Return the [x, y] coordinate for the center point of the cell that contains the specified text.  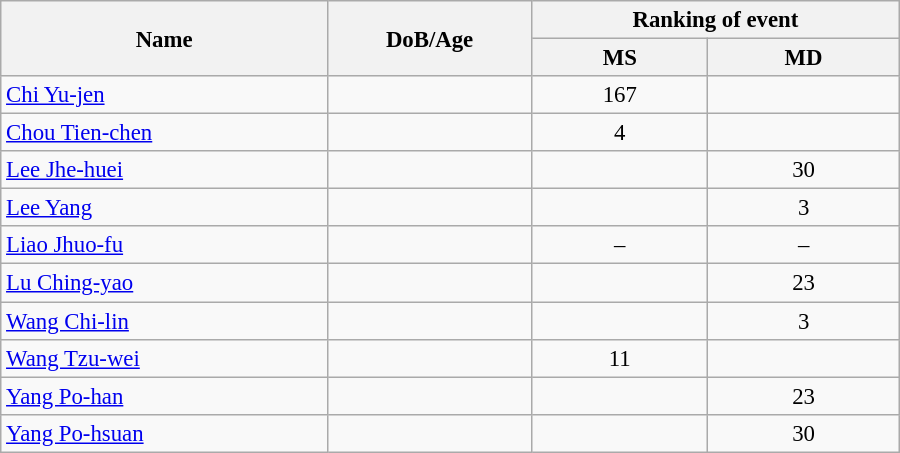
Lee Jhe-huei [164, 170]
Wang Chi-lin [164, 321]
Liao Jhuo-fu [164, 245]
Yang Po-hsuan [164, 433]
MS [620, 58]
4 [620, 133]
Yang Po-han [164, 396]
DoB/Age [430, 38]
MD [804, 58]
Chou Tien-chen [164, 133]
Lee Yang [164, 208]
Chi Yu-jen [164, 95]
Name [164, 38]
11 [620, 358]
Lu Ching-yao [164, 283]
Wang Tzu-wei [164, 358]
167 [620, 95]
Ranking of event [716, 20]
